Return the [X, Y] coordinate for the center point of the cell that contains the specified text.  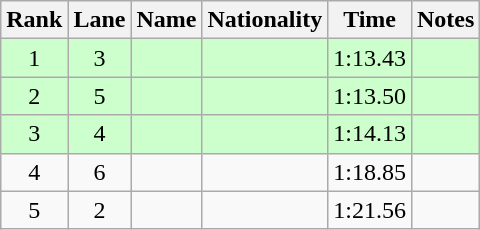
1:13.43 [370, 58]
Name [166, 20]
Rank [34, 20]
Time [370, 20]
1:13.50 [370, 96]
Lane [100, 20]
1:18.85 [370, 172]
Notes [445, 20]
1:14.13 [370, 134]
1:21.56 [370, 210]
6 [100, 172]
Nationality [265, 20]
1 [34, 58]
